Capture the cell that displays the provided text and extract its [X, Y] central coordinate. 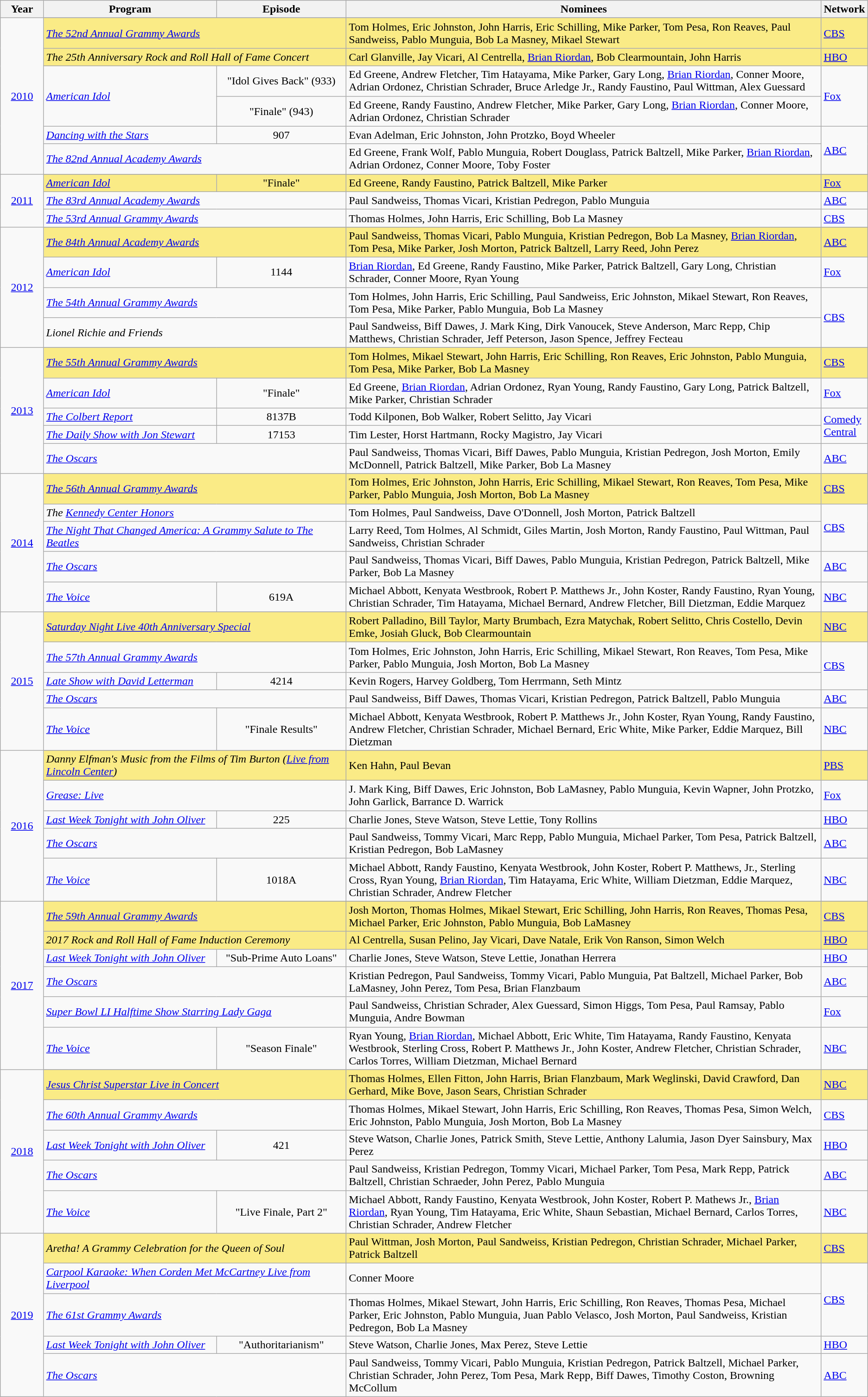
Todd Kilponen, Bob Walker, Robert Selitto, Jay Vicari [584, 417]
"Finale" (943) [281, 111]
Grease: Live [195, 796]
Ken Hahn, Paul Bevan [584, 765]
Ed Greene, Randy Faustino, Patrick Baltzell, Mike Parker [584, 183]
Thomas Holmes, John Harris, Eric Schilling, Bob La Masney [584, 218]
"Season Finale" [281, 1048]
Brian Riordan, Ed Greene, Randy Faustino, Mike Parker, Patrick Baltzell, Gary Long, Christian Schrader, Conner Moore, Ryan Young [584, 272]
Steve Watson, Charlie Jones, Patrick Smith, Steve Lettie, Anthony Lalumia, Jason Dyer Sainsbury, Max Perez [584, 1145]
Aretha! A Grammy Celebration for the Queen of Soul [195, 1249]
Kevin Rogers, Harvey Goldberg, Tom Herrmann, Seth Mintz [584, 681]
Paul Sandweiss, Tommy Vicari, Marc Repp, Pablo Munguia, Michael Parker, Tom Pesa, Patrick Baltzell, Kristian Pedregon, Bob LaMasney [584, 843]
PBS [844, 765]
Paul Sandweiss, Biff Dawes, Thomas Vicari, Kristian Pedregon, Patrick Baltzell, Pablo Munguia [584, 698]
Danny Elfman's Music from the Films of Tim Burton (Live from Lincoln Center) [195, 765]
2016 [22, 826]
2012 [22, 287]
The 60th Annual Grammy Awards [195, 1115]
Late Show with David Letterman [130, 681]
Carl Glanville, Jay Vicari, Al Centrella, Brian Riordan, Bob Clearmountain, John Harris [584, 57]
Evan Adelman, Eric Johnston, John Protzko, Boyd Wheeler [584, 135]
Program [130, 9]
2011 [22, 200]
2013 [22, 411]
The 59th Annual Grammy Awards [195, 916]
Charlie Jones, Steve Watson, Steve Lettie, Jonathan Herrera [584, 958]
The Night That Changed America: A Grammy Salute to The Beatles [195, 536]
619A [281, 596]
"Authoritarianism" [281, 1345]
Tom Holmes, Mikael Stewart, John Harris, Eric Schilling, Ron Reaves, Eric Johnston, Pablo Munguia, Tom Pesa, Mike Parker, Bob La Masney [584, 363]
2010 [22, 96]
Tom Holmes, Paul Sandweiss, Dave O'Donnell, Josh Morton, Patrick Baltzell [584, 513]
The Kennedy Center Honors [195, 513]
Carpool Karaoke: When Corden Met McCartney Live from Liverpool [195, 1278]
Ed Greene, Frank Wolf, Pablo Munguia, Robert Douglass, Patrick Baltzell, Mike Parker, Brian Riordan, Adrian Ordonez, Conner Moore, Toby Foster [584, 159]
2018 [22, 1151]
The 52nd Annual Grammy Awards [195, 33]
Nominees [584, 9]
Al Centrella, Susan Pelino, Jay Vicari, Dave Natale, Erik Von Ranson, Simon Welch [584, 940]
"Finale Results" [281, 729]
The 83rd Annual Academy Awards [195, 200]
421 [281, 1145]
Dancing with the Stars [130, 135]
Kristian Pedregon, Paul Sandweiss, Tommy Vicari, Pablo Munguia, Pat Baltzell, Michael Parker, Bob LaMasney, John Perez, Tom Pesa, Brian Flanzbaum [584, 981]
Ed Greene, Brian Riordan, Adrian Ordonez, Ryan Young, Randy Faustino, Gary Long, Patrick Baltzell, Mike Parker, Christian Schrader [584, 393]
2014 [22, 543]
The 61st Grammy Awards [195, 1315]
Paul Sandweiss, Thomas Vicari, Kristian Pedregon, Pablo Munguia [584, 200]
The Daily Show with Jon Stewart [130, 435]
Steve Watson, Charlie Jones, Max Perez, Steve Lettie [584, 1345]
17153 [281, 435]
Thomas Holmes, Ellen Fitton, John Harris, Brian Flanzbaum, Mark Weglinski, David Crawford, Dan Gerhard, Mike Bove, Jason Sears, Christian Schrader [584, 1084]
Robert Palladino, Bill Taylor, Marty Brumbach, Ezra Matychak, Robert Selitto, Chris Costello, Devin Emke, Josiah Gluck, Bob Clearmountain [584, 627]
Conner Moore [584, 1278]
"Live Finale, Part 2" [281, 1211]
The 56th Annual Grammy Awards [195, 489]
Larry Reed, Tom Holmes, Al Schmidt, Giles Martin, Josh Morton, Randy Faustino, Paul Wittman, Paul Sandweiss, Christian Schrader [584, 536]
Year [22, 9]
8137B [281, 417]
The 82nd Annual Academy Awards [195, 159]
Saturday Night Live 40th Anniversary Special [195, 627]
907 [281, 135]
2017 Rock and Roll Hall of Fame Induction Ceremony [195, 940]
Paul Wittman, Josh Morton, Paul Sandweiss, Kristian Pedregon, Christian Schrader, Michael Parker, Patrick Baltzell [584, 1249]
The 53rd Annual Grammy Awards [195, 218]
1018A [281, 880]
Super Bowl LI Halftime Show Starring Lady Gaga [195, 1012]
Paul Sandweiss, Christian Schrader, Alex Guessard, Simon Higgs, Tom Pesa, Paul Ramsay, Pablo Munguia, Andre Bowman [584, 1012]
Paul Sandweiss, Thomas Vicari, Biff Dawes, Pablo Munguia, Kristian Pedregon, Patrick Baltzell, Mike Parker, Bob La Masney [584, 567]
J. Mark King, Biff Dawes, Eric Johnston, Bob LaMasney, Pablo Munguia, Kevin Wapner, John Protzko, John Garlick, Barrance D. Warrick [584, 796]
2017 [22, 985]
"Sub-Prime Auto Loans" [281, 958]
Tim Lester, Horst Hartmann, Rocky Magistro, Jay Vicari [584, 435]
The 25th Anniversary Rock and Roll Hall of Fame Concert [195, 57]
Charlie Jones, Steve Watson, Steve Lettie, Tony Rollins [584, 820]
"Idol Gives Back" (933) [281, 81]
2019 [22, 1315]
The 57th Annual Grammy Awards [195, 657]
Jesus Christ Superstar Live in Concert [195, 1084]
Network [844, 9]
The 54th Annual Grammy Awards [195, 302]
The 55th Annual Grammy Awards [195, 363]
4214 [281, 681]
2015 [22, 681]
225 [281, 820]
Comedy Central [844, 426]
The 84th Annual Academy Awards [195, 242]
The Colbert Report [130, 417]
Episode [281, 9]
Lionel Richie and Friends [195, 333]
1144 [281, 272]
Ed Greene, Randy Faustino, Andrew Fletcher, Mike Parker, Gary Long, Brian Riordan, Conner Moore, Adrian Ordonez, Christian Schrader [584, 111]
